Return [x, y] of the center of cell containing provided text 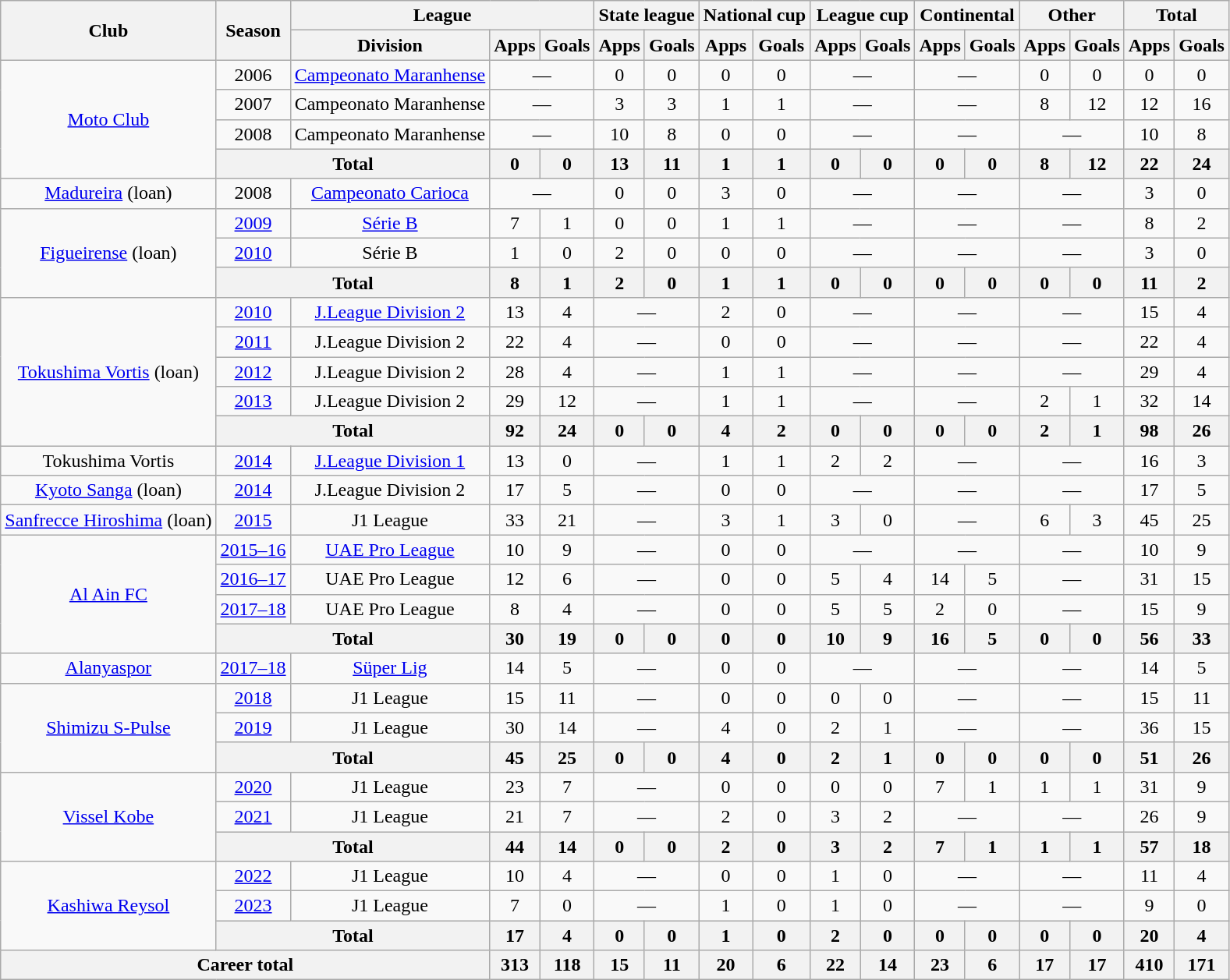
44 [515, 846]
118 [567, 965]
2015 [253, 520]
Tokushima Vortis [108, 461]
Madureira (loan) [108, 193]
Campeonato Carioca [390, 193]
98 [1149, 431]
Season [253, 30]
2022 [253, 876]
28 [515, 372]
19 [567, 639]
National cup [754, 16]
410 [1149, 965]
State league [647, 16]
Continental [967, 16]
2011 [253, 341]
32 [1149, 402]
League [442, 16]
Vissel Kobe [108, 816]
56 [1149, 639]
2016–17 [253, 579]
Other [1072, 16]
Moto Club [108, 119]
Club [108, 30]
2009 [253, 223]
92 [515, 431]
Alanyaspor [108, 668]
Sanfrecce Hiroshima (loan) [108, 520]
2023 [253, 906]
Shimizu S-Pulse [108, 727]
2020 [253, 787]
2021 [253, 816]
171 [1202, 965]
Division [390, 45]
Tokushima Vortis (loan) [108, 371]
2006 [253, 75]
2019 [253, 727]
2013 [253, 402]
2018 [253, 698]
Al Ain FC [108, 594]
Kashiwa Reysol [108, 906]
51 [1149, 757]
2015–16 [253, 550]
36 [1149, 727]
2012 [253, 372]
313 [515, 965]
57 [1149, 846]
2007 [253, 104]
J.League Division 1 [390, 461]
Figueirense (loan) [108, 253]
League cup [863, 16]
Career total [245, 965]
Süper Lig [390, 668]
18 [1202, 846]
Kyoto Sanga (loan) [108, 490]
